Capture the cell that displays the provided text and extract its [x, y] central coordinate. 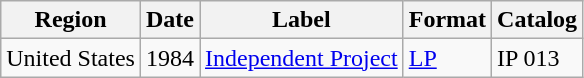
Format [447, 20]
IP 013 [538, 58]
Date [170, 20]
Label [302, 20]
1984 [170, 58]
LP [447, 58]
Region [71, 20]
United States [71, 58]
Catalog [538, 20]
Independent Project [302, 58]
